For the text-containing cell, return its midpoint in (X, Y) coordinate format. 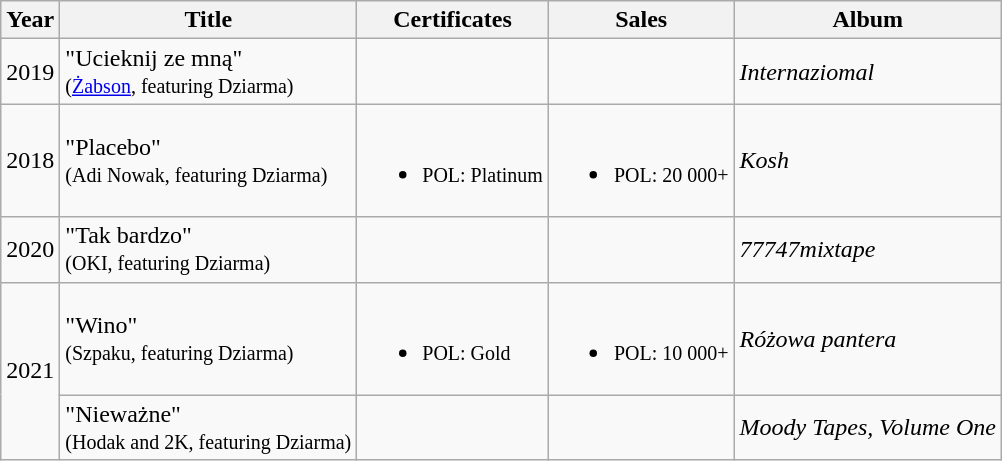
"Placebo"(Adi Nowak, featuring Dziarma) (208, 160)
POL: Platinum (453, 160)
"Tak bardzo"(OKI, featuring Dziarma) (208, 250)
Year (30, 20)
"Nieważne"(Hodak and 2K, featuring Dziarma) (208, 428)
2018 (30, 160)
Title (208, 20)
Moody Tapes, Volume One (868, 428)
"Ucieknij ze mną"(Żabson, featuring Dziarma) (208, 72)
Album (868, 20)
Różowa pantera (868, 338)
POL: Gold (453, 338)
Kosh (868, 160)
Internaziomal (868, 72)
POL: 20 000+ (641, 160)
2019 (30, 72)
2021 (30, 371)
POL: 10 000+ (641, 338)
2020 (30, 250)
"Wino"(Szpaku, featuring Dziarma) (208, 338)
Certificates (453, 20)
Sales (641, 20)
77747mixtape (868, 250)
